For the text-containing cell, return its midpoint in [x, y] coordinate format. 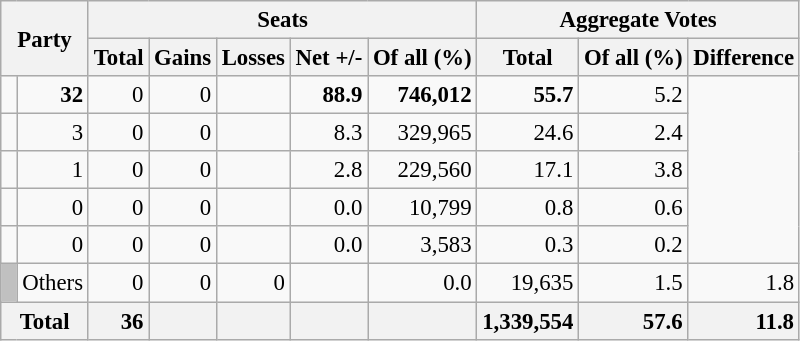
32 [52, 95]
1,339,554 [528, 321]
0.3 [528, 245]
2.4 [634, 133]
24.6 [528, 133]
5.2 [634, 95]
229,560 [422, 170]
1 [52, 170]
Gains [183, 58]
88.9 [328, 95]
10,799 [422, 208]
3 [52, 133]
0.6 [634, 208]
57.6 [634, 321]
36 [118, 321]
Aggregate Votes [638, 20]
17.1 [528, 170]
0.2 [634, 245]
746,012 [422, 95]
19,635 [528, 283]
55.7 [528, 95]
Difference [744, 58]
1.8 [744, 283]
Losses [253, 58]
11.8 [744, 321]
Seats [282, 20]
8.3 [328, 133]
1.5 [634, 283]
Others [52, 283]
3,583 [422, 245]
329,965 [422, 133]
2.8 [328, 170]
0.8 [528, 208]
Net +/- [328, 58]
Party [45, 38]
3.8 [634, 170]
